From the cell containing the given text, extract its center point as (X, Y) coordinate. 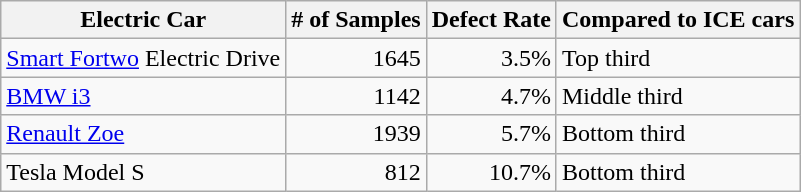
Smart Fortwo Electric Drive (144, 58)
812 (356, 172)
Compared to ICE cars (678, 20)
10.7% (491, 172)
1645 (356, 58)
Renault Zoe (144, 134)
Middle third (678, 96)
4.7% (491, 96)
5.7% (491, 134)
# of Samples (356, 20)
1939 (356, 134)
Top third (678, 58)
Electric Car (144, 20)
BMW i3 (144, 96)
Defect Rate (491, 20)
3.5% (491, 58)
Tesla Model S (144, 172)
1142 (356, 96)
